Search for the cell housing the specified text and yield its (X, Y) center coordinate. 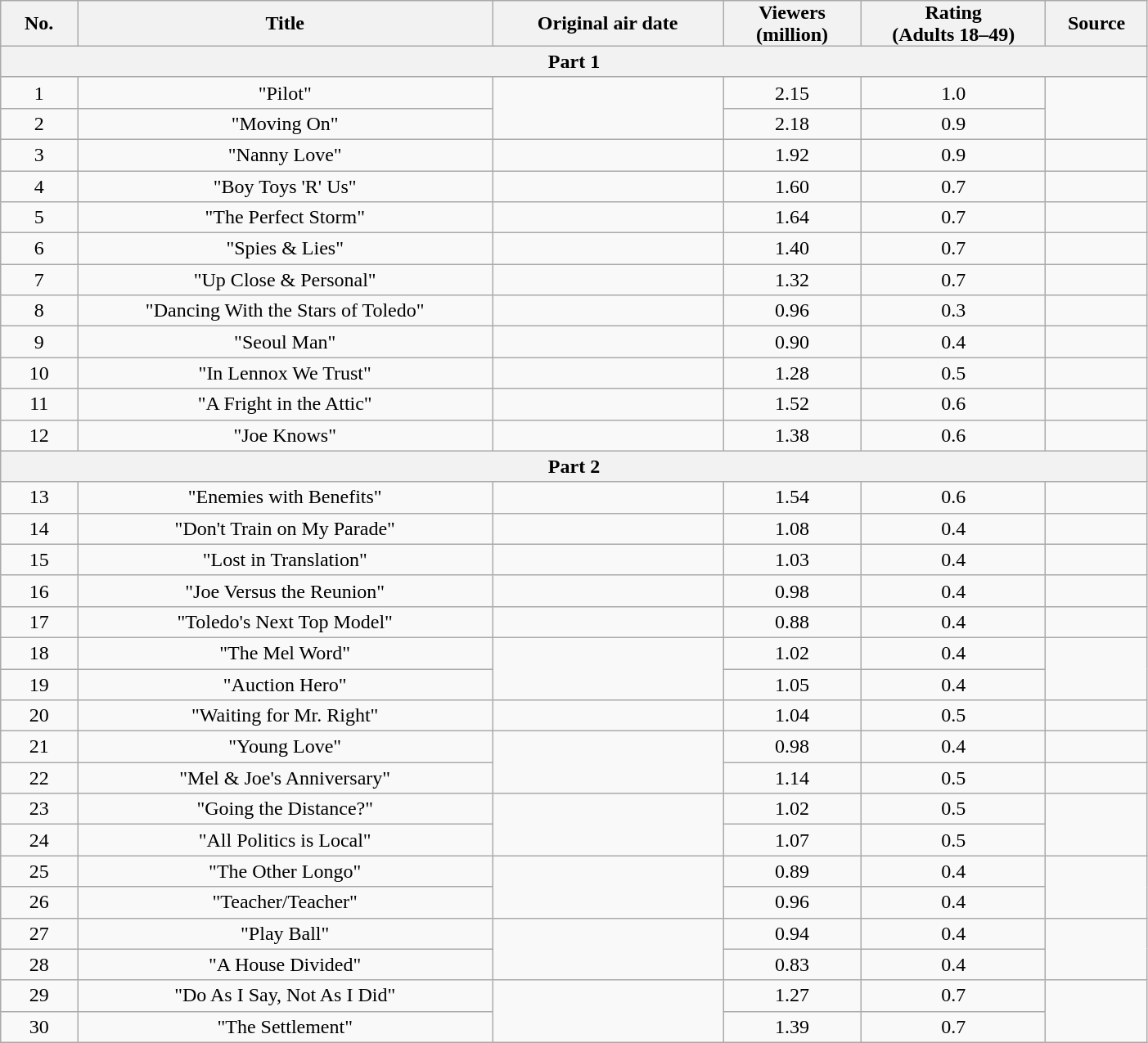
1.08 (792, 528)
"Spies & Lies" (285, 249)
27 (39, 933)
1 (39, 92)
"The Mel Word" (285, 653)
1.52 (792, 404)
26 (39, 902)
1.03 (792, 560)
"Don't Train on My Parade" (285, 528)
"The Other Longo" (285, 871)
1.38 (792, 435)
1.39 (792, 1027)
1.14 (792, 778)
1.54 (792, 497)
Part 1 (574, 61)
"Going the Distance?" (285, 809)
10 (39, 373)
23 (39, 809)
1.64 (792, 218)
3 (39, 155)
"Moving On" (285, 124)
"Pilot" (285, 92)
28 (39, 964)
"Nanny Love" (285, 155)
13 (39, 497)
0.89 (792, 871)
11 (39, 404)
"Waiting for Mr. Right" (285, 716)
"Joe Knows" (285, 435)
"A House Divided" (285, 964)
"The Perfect Storm" (285, 218)
0.90 (792, 342)
"Do As I Say, Not As I Did" (285, 996)
Viewers(million) (792, 24)
2.15 (792, 92)
0.3 (954, 311)
25 (39, 871)
"Boy Toys 'R' Us" (285, 186)
9 (39, 342)
20 (39, 716)
"Young Love" (285, 747)
1.0 (954, 92)
"Auction Hero" (285, 685)
"Seoul Man" (285, 342)
22 (39, 778)
8 (39, 311)
Source (1096, 24)
"Mel & Joe's Anniversary" (285, 778)
"Enemies with Benefits" (285, 497)
30 (39, 1027)
18 (39, 653)
No. (39, 24)
Original air date (608, 24)
"Toledo's Next Top Model" (285, 622)
1.05 (792, 685)
16 (39, 591)
"Teacher/Teacher" (285, 902)
"Joe Versus the Reunion" (285, 591)
1.40 (792, 249)
"Lost in Translation" (285, 560)
"A Fright in the Attic" (285, 404)
1.92 (792, 155)
Part 2 (574, 466)
"Play Ball" (285, 933)
1.04 (792, 716)
14 (39, 528)
1.28 (792, 373)
"All Politics is Local" (285, 840)
Rating(Adults 18–49) (954, 24)
7 (39, 280)
"Dancing With the Stars of Toledo" (285, 311)
2.18 (792, 124)
Title (285, 24)
4 (39, 186)
19 (39, 685)
1.27 (792, 996)
2 (39, 124)
1.07 (792, 840)
0.88 (792, 622)
6 (39, 249)
"The Settlement" (285, 1027)
"In Lennox We Trust" (285, 373)
"Up Close & Personal" (285, 280)
21 (39, 747)
29 (39, 996)
0.94 (792, 933)
17 (39, 622)
1.32 (792, 280)
15 (39, 560)
24 (39, 840)
1.60 (792, 186)
0.83 (792, 964)
5 (39, 218)
12 (39, 435)
